For the text-containing cell, return its midpoint in [x, y] coordinate format. 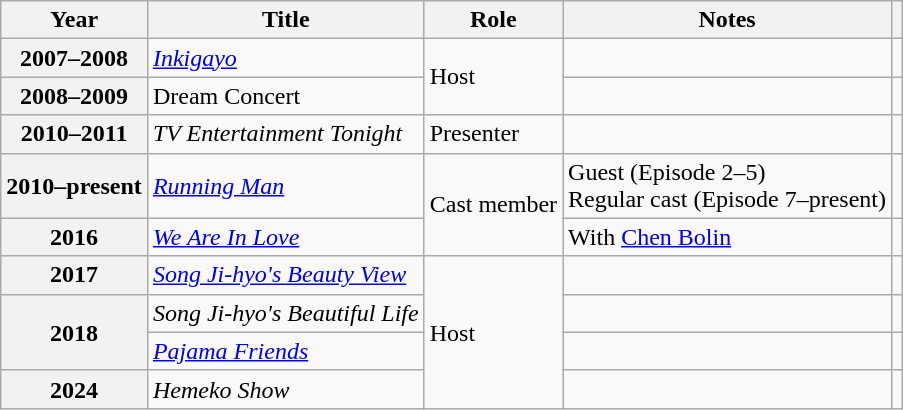
2018 [74, 332]
Year [74, 20]
Pajama Friends [286, 351]
2024 [74, 389]
TV Entertainment Tonight [286, 134]
2017 [74, 275]
Title [286, 20]
Inkigayo [286, 58]
We Are In Love [286, 237]
2010–present [74, 186]
Dream Concert [286, 96]
2008–2009 [74, 96]
2010–2011 [74, 134]
Cast member [493, 204]
Song Ji-hyo's Beauty View [286, 275]
With Chen Bolin [728, 237]
Guest (Episode 2–5)Regular cast (Episode 7–present) [728, 186]
2016 [74, 237]
2007–2008 [74, 58]
Hemeko Show [286, 389]
Song Ji-hyo's Beautiful Life [286, 313]
Running Man [286, 186]
Presenter [493, 134]
Role [493, 20]
Notes [728, 20]
